Return the [X, Y] coordinate for the center point of the cell that contains the specified text.  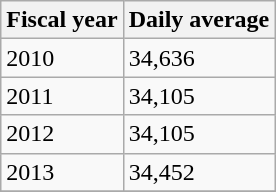
34,452 [199, 172]
Daily average [199, 20]
34,636 [199, 58]
Fiscal year [62, 20]
2011 [62, 96]
2012 [62, 134]
2010 [62, 58]
2013 [62, 172]
